Return the (X, Y) coordinate for the center point of the cell that contains the specified text.  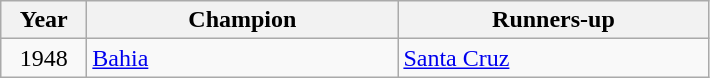
Bahia (242, 58)
Runners-up (554, 20)
Santa Cruz (554, 58)
Champion (242, 20)
Year (44, 20)
1948 (44, 58)
